From the cell containing the given text, extract its center point as [X, Y] coordinate. 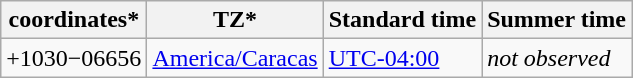
coordinates* [74, 20]
Standard time [402, 20]
+1030−06656 [74, 58]
UTC-04:00 [402, 58]
America/Caracas [235, 58]
TZ* [235, 20]
Summer time [557, 20]
not observed [557, 58]
